Find where the given text appears and provide that cell's center as [X, Y] coordinate. 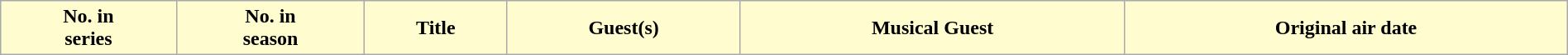
No. inseries [88, 28]
No. inseason [270, 28]
Original air date [1346, 28]
Title [436, 28]
Musical Guest [932, 28]
Guest(s) [624, 28]
